Extract the (x, y) coordinate from the center of the cell holding the provided text.  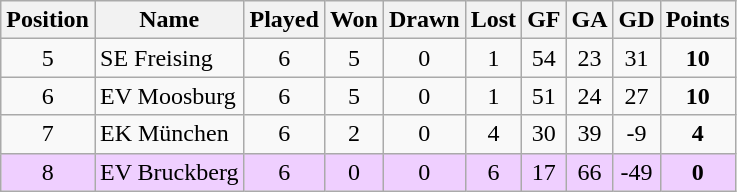
Lost (493, 20)
EV Bruckberg (168, 172)
31 (636, 58)
Played (284, 20)
8 (48, 172)
54 (544, 58)
GA (590, 20)
Name (168, 20)
GD (636, 20)
30 (544, 134)
17 (544, 172)
51 (544, 96)
EV Moosburg (168, 96)
66 (590, 172)
GF (544, 20)
39 (590, 134)
-9 (636, 134)
23 (590, 58)
SE Freising (168, 58)
7 (48, 134)
EK München (168, 134)
24 (590, 96)
Won (354, 20)
Points (698, 20)
Drawn (424, 20)
-49 (636, 172)
2 (354, 134)
27 (636, 96)
Position (48, 20)
